Return the (X, Y) coordinate for the center point of the cell that contains the specified text.  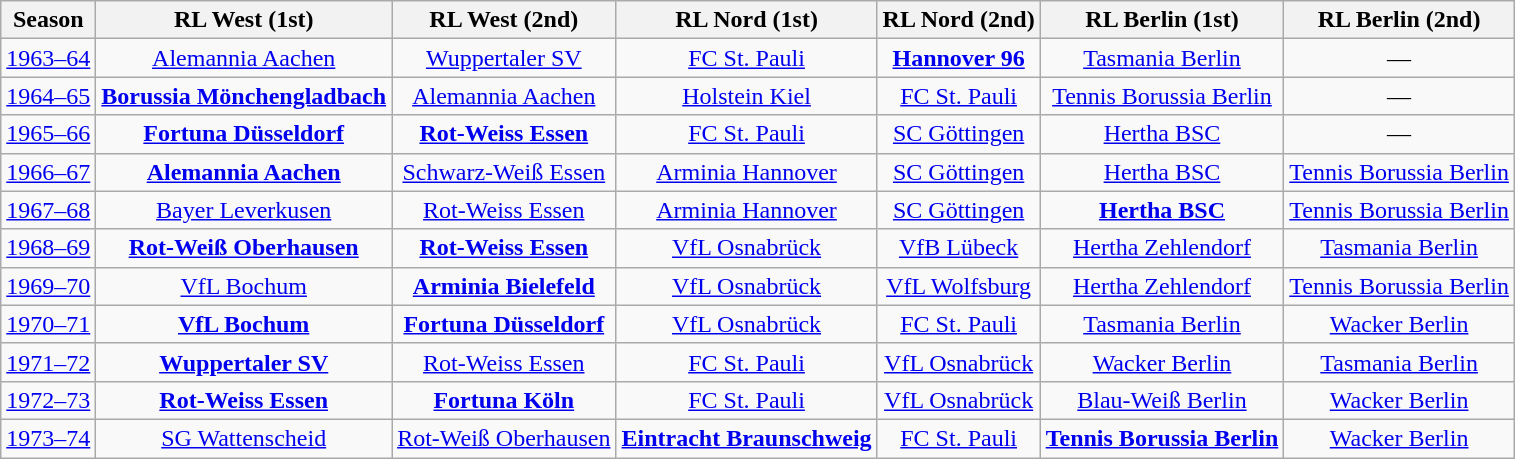
RL Nord (2nd) (958, 20)
Blau-Weiß Berlin (1162, 400)
1973–74 (48, 438)
Schwarz-Weiß Essen (504, 172)
Season (48, 20)
Bayer Leverkusen (244, 210)
RL West (1st) (244, 20)
VfB Lübeck (958, 248)
1965–66 (48, 134)
RL West (2nd) (504, 20)
Arminia Bielefeld (504, 286)
1968–69 (48, 248)
SG Wattenscheid (244, 438)
RL Berlin (2nd) (1400, 20)
RL Nord (1st) (746, 20)
1966–67 (48, 172)
Holstein Kiel (746, 96)
RL Berlin (1st) (1162, 20)
1970–71 (48, 324)
1969–70 (48, 286)
1967–68 (48, 210)
1972–73 (48, 400)
Borussia Mönchengladbach (244, 96)
Eintracht Braunschweig (746, 438)
1971–72 (48, 362)
1964–65 (48, 96)
Hannover 96 (958, 58)
VfL Wolfsburg (958, 286)
Fortuna Köln (504, 400)
1963–64 (48, 58)
